Extract the (X, Y) coordinate from the center of the cell holding the provided text.  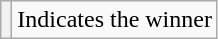
Indicates the winner (115, 20)
